Output the [X, Y] coordinate of the center of the cell containing the given text.  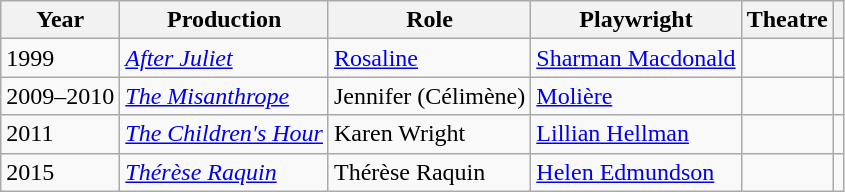
Rosaline [429, 58]
Helen Edmundson [636, 172]
2009–2010 [60, 96]
After Juliet [224, 58]
The Misanthrope [224, 96]
Playwright [636, 20]
2011 [60, 134]
Year [60, 20]
Sharman Macdonald [636, 58]
Role [429, 20]
Molière [636, 96]
Jennifer (Célimène) [429, 96]
Karen Wright [429, 134]
2015 [60, 172]
Production [224, 20]
1999 [60, 58]
The Children's Hour [224, 134]
Lillian Hellman [636, 134]
Theatre [787, 20]
